Extract the [X, Y] coordinate from the center of the cell holding the provided text.  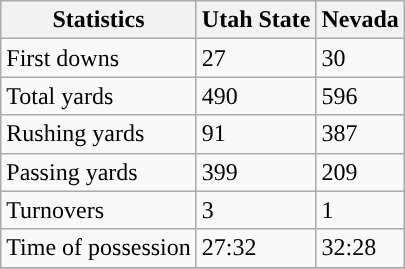
3 [256, 210]
209 [360, 172]
490 [256, 96]
First downs [99, 58]
Nevada [360, 20]
387 [360, 134]
Utah State [256, 20]
32:28 [360, 248]
Statistics [99, 20]
1 [360, 210]
30 [360, 58]
596 [360, 96]
Total yards [99, 96]
91 [256, 134]
Rushing yards [99, 134]
27:32 [256, 248]
Time of possession [99, 248]
Turnovers [99, 210]
27 [256, 58]
Passing yards [99, 172]
399 [256, 172]
